Return (x, y) of the center of cell containing provided text 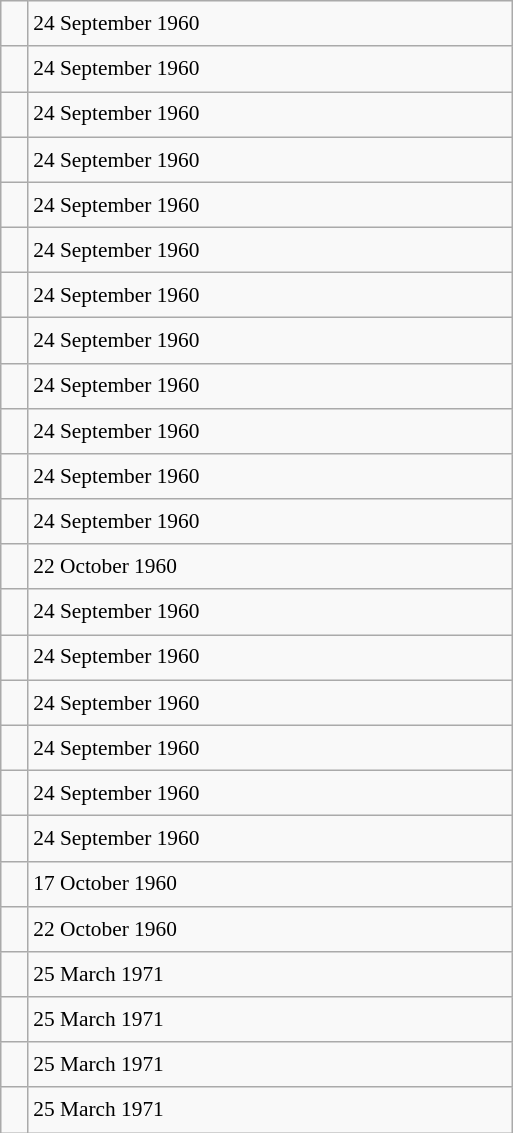
17 October 1960 (270, 884)
